Locate the cell with the specified text and output its (X, Y) center coordinate. 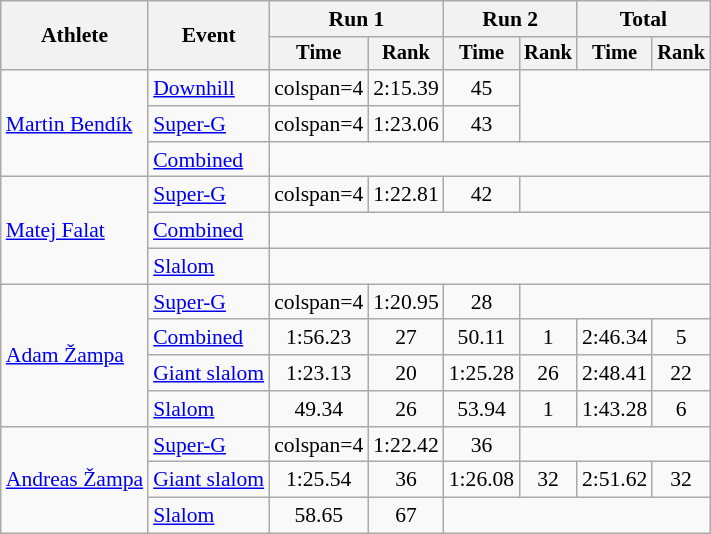
67 (406, 516)
6 (681, 409)
Adam Žampa (74, 355)
1:25.28 (482, 373)
27 (406, 338)
1:43.28 (614, 409)
2:15.39 (406, 88)
1:25.54 (318, 480)
2:48.41 (614, 373)
5 (681, 338)
49.34 (318, 409)
Event (208, 36)
58.65 (318, 516)
45 (482, 88)
1:22.42 (406, 445)
1:23.13 (318, 373)
Run 2 (510, 19)
Martin Bendík (74, 124)
53.94 (482, 409)
1:22.81 (406, 195)
22 (681, 373)
50.11 (482, 338)
2:51.62 (614, 480)
Downhill (208, 88)
1:56.23 (318, 338)
28 (482, 302)
1:23.06 (406, 124)
2:46.34 (614, 338)
Run 1 (356, 19)
Andreas Žampa (74, 480)
43 (482, 124)
1:20.95 (406, 302)
42 (482, 195)
Total (644, 19)
20 (406, 373)
Athlete (74, 36)
1:26.08 (482, 480)
Matej Falat (74, 230)
